Locate the cell with the specified text and output its [x, y] center coordinate. 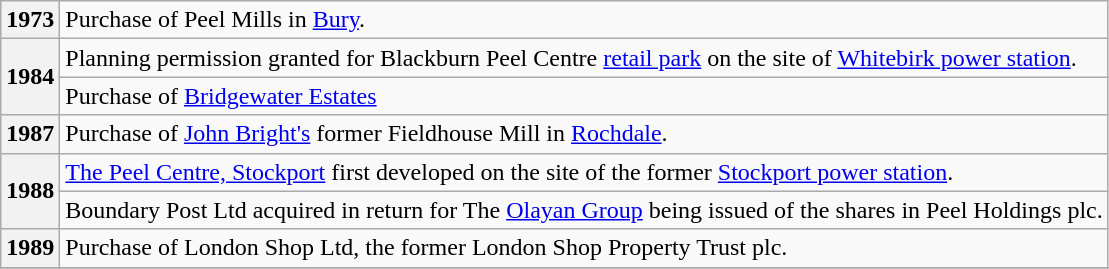
1973 [30, 20]
Purchase of Bridgewater Estates [584, 96]
Boundary Post Ltd acquired in return for The Olayan Group being issued of the shares in Peel Holdings plc. [584, 210]
Planning permission granted for Blackburn Peel Centre retail park on the site of Whitebirk power station. [584, 58]
Purchase of Peel Mills in Bury. [584, 20]
Purchase of London Shop Ltd, the former London Shop Property Trust plc. [584, 248]
Purchase of John Bright's former Fieldhouse Mill in Rochdale. [584, 134]
1984 [30, 77]
1989 [30, 248]
The Peel Centre, Stockport first developed on the site of the former Stockport power station. [584, 172]
1988 [30, 191]
1987 [30, 134]
